Capture the cell that displays the provided text and extract its (x, y) central coordinate. 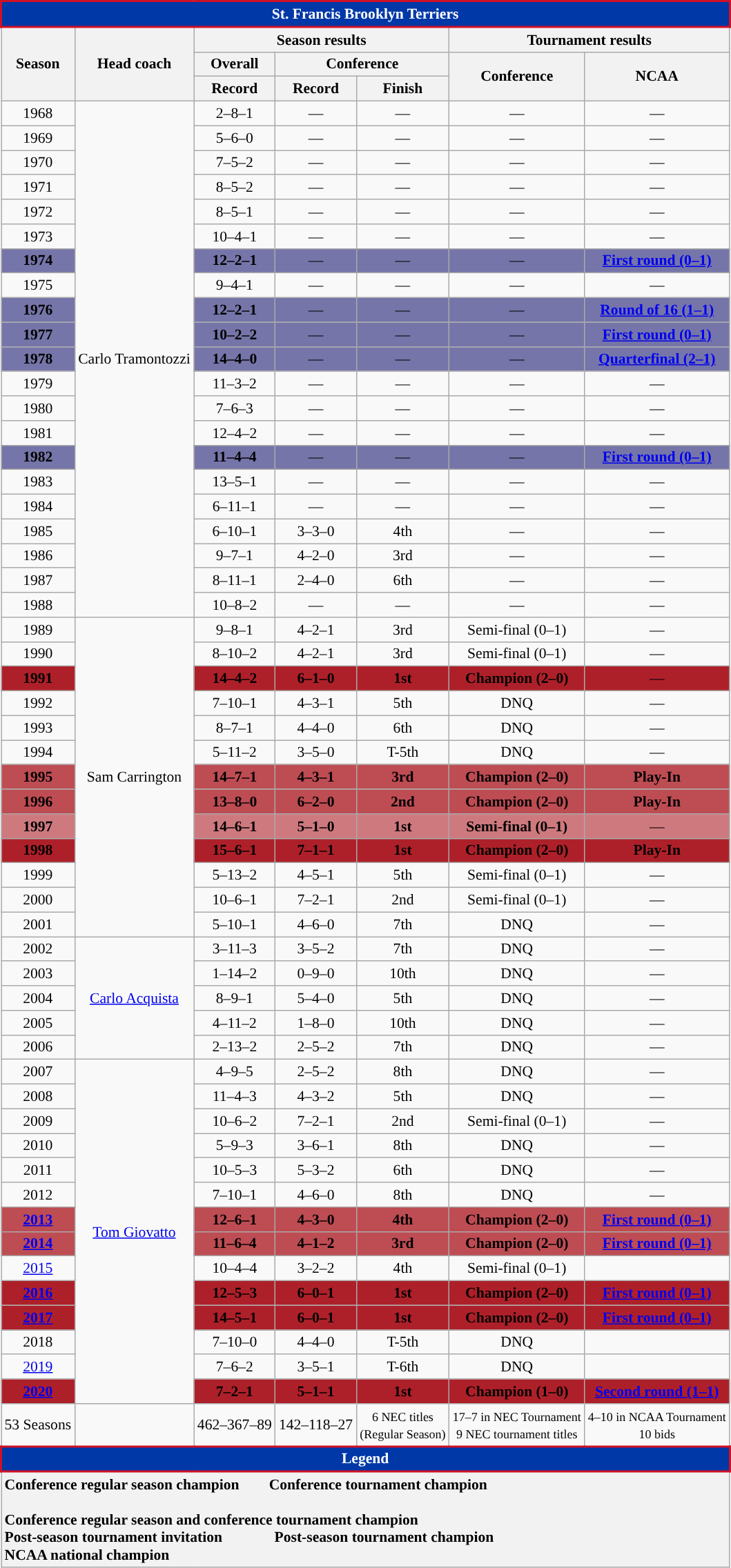
2009 (39, 1121)
10–6–1 (235, 900)
6 NEC titles(Regular Season) (403, 1425)
1995 (39, 777)
7–1–1 (316, 851)
462–367–89 (235, 1425)
2012 (39, 1195)
8–10–2 (235, 654)
2014 (39, 1244)
14–4–0 (235, 359)
4–2–0 (316, 556)
2007 (39, 1072)
10–4–1 (235, 237)
10–2–2 (235, 335)
7–10–0 (235, 1342)
1984 (39, 507)
4–3–0 (316, 1220)
2017 (39, 1318)
Quarterfinal (2–1) (657, 359)
4–1–2 (316, 1244)
10–8–2 (235, 605)
4–9–5 (235, 1072)
1999 (39, 875)
Second round (1–1) (657, 1391)
Carlo Acquista (134, 998)
5–1–1 (316, 1391)
5–1–0 (316, 826)
3–5–0 (316, 753)
NCAA (657, 76)
2013 (39, 1220)
1971 (39, 188)
7–6–3 (235, 408)
13–8–0 (235, 802)
0–9–0 (316, 974)
1979 (39, 384)
1993 (39, 728)
Round of 16 (1–1) (657, 310)
1987 (39, 581)
5–13–2 (235, 875)
2–13–2 (235, 1047)
1969 (39, 138)
1976 (39, 310)
17–7 in NEC Tournament9 NEC tournament titles (517, 1425)
5–10–1 (235, 924)
1997 (39, 826)
1992 (39, 704)
Champion (1–0) (517, 1391)
5–11–2 (235, 753)
Finish (403, 89)
5–9–3 (235, 1146)
2018 (39, 1342)
Tom Giovatto (134, 1232)
1970 (39, 163)
14–5–1 (235, 1318)
5–3–2 (316, 1171)
2010 (39, 1146)
15–6–1 (235, 851)
10–5–3 (235, 1171)
1994 (39, 753)
9–8–1 (235, 630)
4–10 in NCAA Tournament 10 bids (657, 1425)
3–5–2 (316, 949)
2020 (39, 1391)
2015 (39, 1269)
9–7–1 (235, 556)
4–3–2 (316, 1097)
2006 (39, 1047)
2005 (39, 1023)
2002 (39, 949)
5–6–0 (235, 138)
2019 (39, 1367)
Sam Carrington (134, 777)
1–14–2 (235, 974)
Carlo Tramontozzi (134, 359)
3–3–0 (316, 531)
142–118–27 (316, 1425)
Tournament results (589, 39)
6–11–1 (235, 507)
11–6–4 (235, 1244)
1988 (39, 605)
1977 (39, 335)
53 Seasons (39, 1425)
1985 (39, 531)
2016 (39, 1293)
1990 (39, 654)
Head coach (134, 64)
2003 (39, 974)
6–2–0 (316, 802)
1982 (39, 457)
1998 (39, 851)
12–5–3 (235, 1293)
12–4–2 (235, 433)
11–3–2 (235, 384)
2001 (39, 924)
4–11–2 (235, 1023)
8–5–2 (235, 188)
Season results (322, 39)
1–8–0 (316, 1023)
14–4–2 (235, 679)
1968 (39, 114)
1980 (39, 408)
10–6–2 (235, 1121)
1996 (39, 802)
1973 (39, 237)
Overall (235, 64)
2008 (39, 1097)
1991 (39, 679)
4–5–1 (316, 875)
9–4–1 (235, 286)
2004 (39, 998)
1974 (39, 261)
1983 (39, 482)
14–7–1 (235, 777)
5–4–0 (316, 998)
12–6–1 (235, 1220)
T-6th (403, 1367)
8–7–1 (235, 728)
2–8–1 (235, 114)
1989 (39, 630)
7–6–2 (235, 1367)
St. Francis Brooklyn Terriers (366, 14)
2–4–0 (316, 581)
1978 (39, 359)
Season (39, 64)
1981 (39, 433)
11–4–3 (235, 1097)
1975 (39, 286)
8–9–1 (235, 998)
1972 (39, 212)
2011 (39, 1171)
1986 (39, 556)
3–11–3 (235, 949)
7–5–2 (235, 163)
8–11–1 (235, 581)
3–2–2 (316, 1269)
8–5–1 (235, 212)
10–4–4 (235, 1269)
3–5–1 (316, 1367)
6–10–1 (235, 531)
11–4–4 (235, 457)
3–6–1 (316, 1146)
2000 (39, 900)
6–1–0 (316, 679)
Legend (366, 1460)
14–6–1 (235, 826)
13–5–1 (235, 482)
